Pinpoint the cell where the given text exists, returning its [x, y] midpoint coordinate. 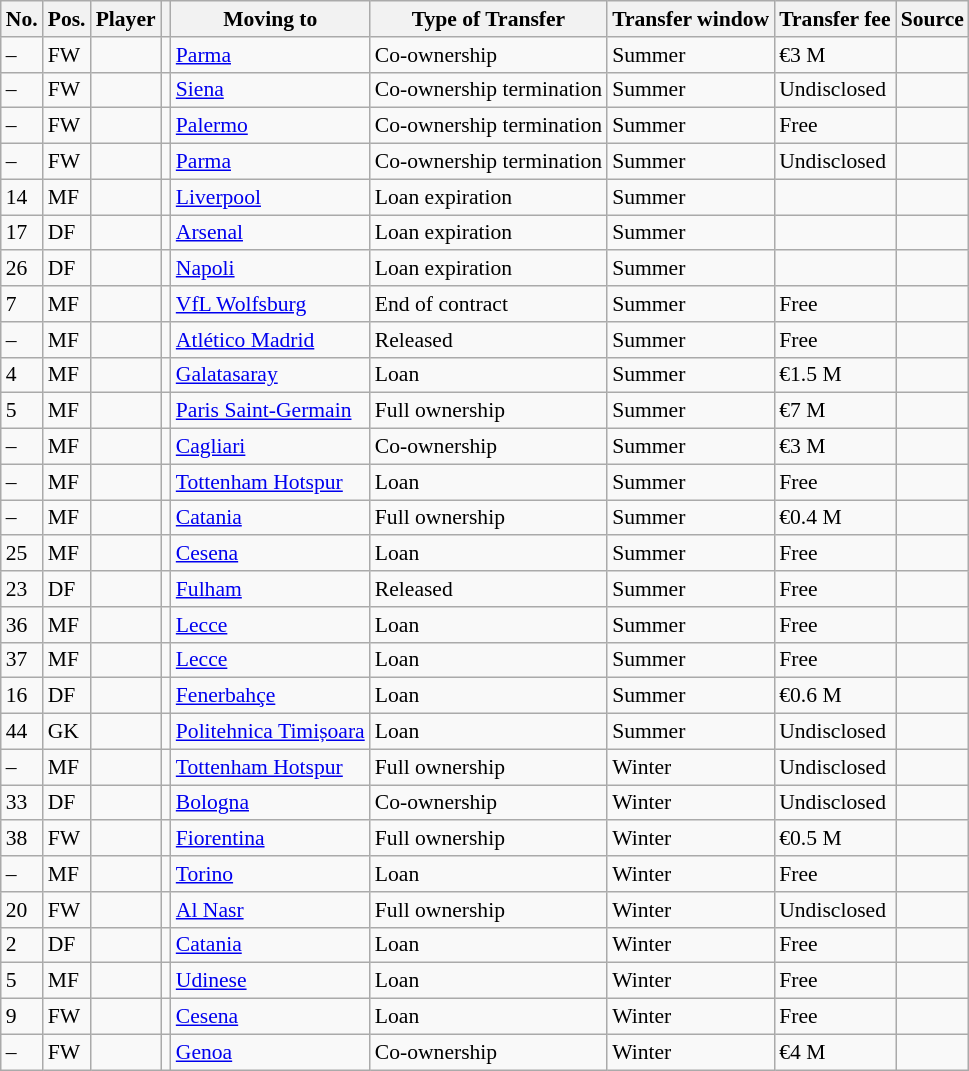
38 [22, 839]
Udinese [270, 981]
2 [22, 945]
Pos. [67, 19]
36 [22, 625]
Al Nasr [270, 910]
Transfer fee [834, 19]
Atlético Madrid [270, 340]
4 [22, 375]
37 [22, 660]
Fiorentina [270, 839]
Moving to [270, 19]
Player [126, 19]
9 [22, 1017]
Genoa [270, 1052]
Bologna [270, 803]
Palermo [270, 126]
7 [22, 304]
44 [22, 732]
Transfer window [690, 19]
€1.5 M [834, 375]
Napoli [270, 269]
23 [22, 589]
End of contract [488, 304]
26 [22, 269]
Politehnica Timișoara [270, 732]
Liverpool [270, 197]
17 [22, 233]
€4 M [834, 1052]
Siena [270, 90]
€0.4 M [834, 518]
Paris Saint-Germain [270, 411]
Arsenal [270, 233]
Torino [270, 874]
16 [22, 696]
14 [22, 197]
33 [22, 803]
Galatasaray [270, 375]
€0.6 M [834, 696]
25 [22, 554]
20 [22, 910]
Type of Transfer [488, 19]
Fulham [270, 589]
No. [22, 19]
Fenerbahçe [270, 696]
VfL Wolfsburg [270, 304]
€0.5 M [834, 839]
€7 M [834, 411]
GK [67, 732]
Cagliari [270, 447]
Source [932, 19]
